Output the (x, y) coordinate of the center of the cell containing the given text.  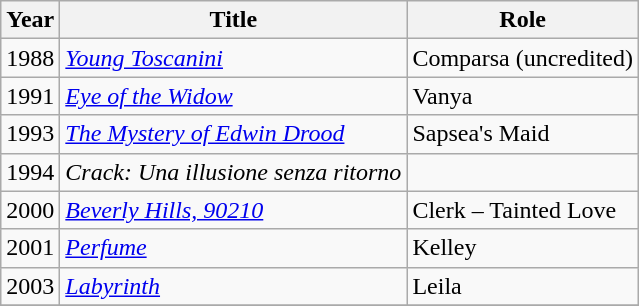
Perfume (234, 248)
Title (234, 20)
1993 (30, 134)
The Mystery of Edwin Drood (234, 134)
Young Toscanini (234, 58)
1991 (30, 96)
2003 (30, 286)
Labyrinth (234, 286)
1988 (30, 58)
Sapsea's Maid (523, 134)
Beverly Hills, 90210 (234, 210)
Vanya (523, 96)
Year (30, 20)
2000 (30, 210)
Leila (523, 286)
Eye of the Widow (234, 96)
1994 (30, 172)
Role (523, 20)
Kelley (523, 248)
Crack: Una illusione senza ritorno (234, 172)
Comparsa (uncredited) (523, 58)
Clerk – Tainted Love (523, 210)
2001 (30, 248)
